Capture the cell that displays the provided text and extract its (X, Y) central coordinate. 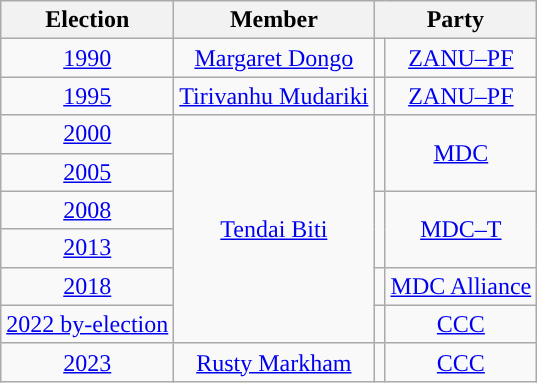
Party (456, 20)
Tendai Biti (274, 229)
MDC Alliance (461, 286)
1995 (88, 96)
MDC–T (461, 229)
2022 by-election (88, 324)
2008 (88, 210)
Margaret Dongo (274, 58)
MDC (461, 153)
Tirivanhu Mudariki (274, 96)
2018 (88, 286)
1990 (88, 58)
2005 (88, 172)
Election (88, 20)
2023 (88, 362)
2013 (88, 248)
Member (274, 20)
2000 (88, 134)
Rusty Markham (274, 362)
